Output the (x, y) coordinate of the center of the cell containing the given text.  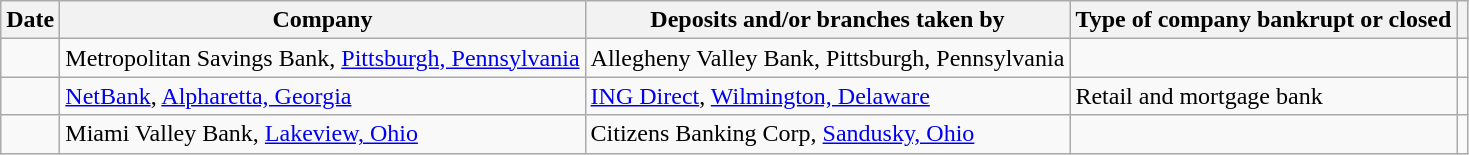
Deposits and/or branches taken by (828, 20)
Company (322, 20)
Miami Valley Bank, Lakeview, Ohio (322, 134)
Type of company bankrupt or closed (1264, 20)
Allegheny Valley Bank, Pittsburgh, Pennsylvania (828, 58)
Citizens Banking Corp, Sandusky, Ohio (828, 134)
Retail and mortgage bank (1264, 96)
Date (30, 20)
NetBank, Alpharetta, Georgia (322, 96)
ING Direct, Wilmington, Delaware (828, 96)
Metropolitan Savings Bank, Pittsburgh, Pennsylvania (322, 58)
